For the text-containing cell, return its midpoint in [x, y] coordinate format. 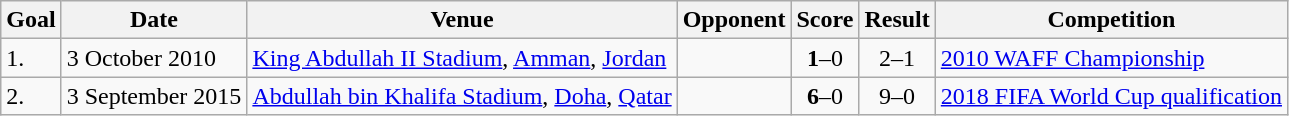
Competition [1111, 20]
1–0 [825, 58]
Goal [31, 20]
2–1 [897, 58]
Score [825, 20]
6–0 [825, 96]
Opponent [734, 20]
9–0 [897, 96]
2010 WAFF Championship [1111, 58]
2. [31, 96]
Venue [462, 20]
1. [31, 58]
King Abdullah II Stadium, Amman, Jordan [462, 58]
2018 FIFA World Cup qualification [1111, 96]
Abdullah bin Khalifa Stadium, Doha, Qatar [462, 96]
Date [154, 20]
3 September 2015 [154, 96]
3 October 2010 [154, 58]
Result [897, 20]
